Return the (x, y) coordinate for the center point of the cell that contains the specified text.  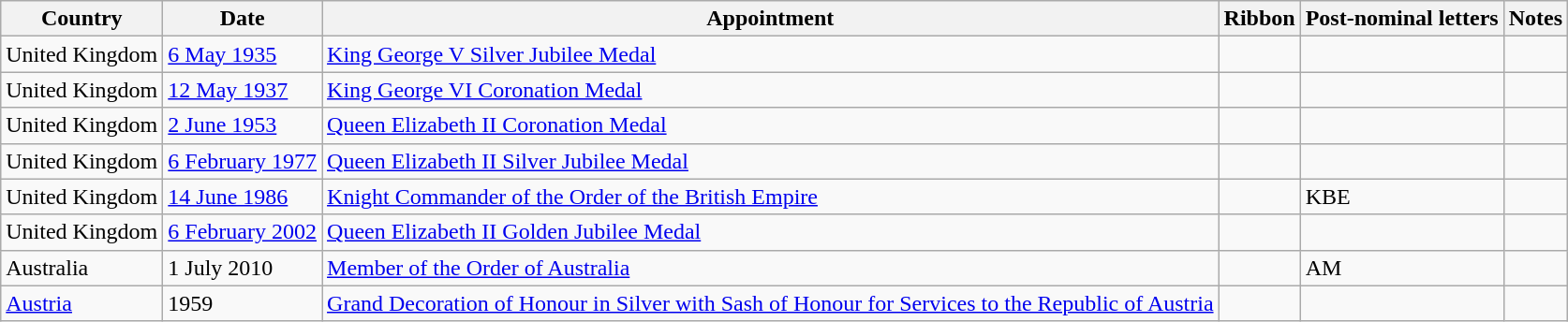
Queen Elizabeth II Golden Jubilee Medal (771, 232)
Austria (82, 303)
Queen Elizabeth II Silver Jubilee Medal (771, 161)
Queen Elizabeth II Coronation Medal (771, 125)
6 February 2002 (243, 232)
1 July 2010 (243, 268)
1959 (243, 303)
King George VI Coronation Medal (771, 90)
6 February 1977 (243, 161)
Australia (82, 268)
AM (1401, 268)
Notes (1535, 19)
KBE (1401, 197)
Post-nominal letters (1401, 19)
Country (82, 19)
6 May 1935 (243, 54)
12 May 1937 (243, 90)
Grand Decoration of Honour in Silver with Sash of Honour for Services to the Republic of Austria (771, 303)
Member of the Order of Australia (771, 268)
Date (243, 19)
Appointment (771, 19)
2 June 1953 (243, 125)
Knight Commander of the Order of the British Empire (771, 197)
14 June 1986 (243, 197)
King George V Silver Jubilee Medal (771, 54)
Ribbon (1259, 19)
